Extract the [X, Y] coordinate from the center of the cell holding the provided text.  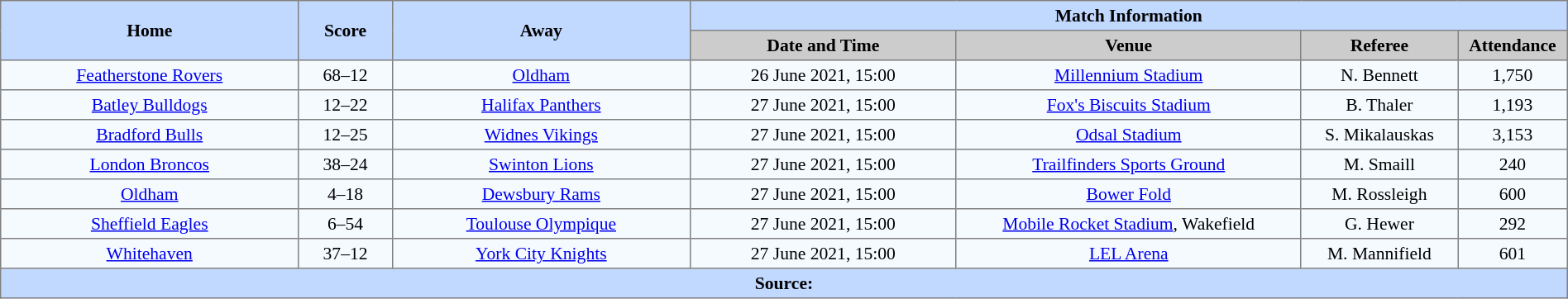
6–54 [346, 224]
Batley Bulldogs [150, 105]
York City Knights [541, 254]
37–12 [346, 254]
Whitehaven [150, 254]
4–18 [346, 194]
1,193 [1513, 105]
12–22 [346, 105]
Toulouse Olympique [541, 224]
68–12 [346, 75]
601 [1513, 254]
Away [541, 31]
Source: [784, 283]
240 [1513, 164]
Venue [1128, 45]
Match Information [1128, 16]
Sheffield Eagles [150, 224]
Referee [1379, 45]
Odsal Stadium [1128, 135]
M. Mannifield [1379, 254]
B. Thaler [1379, 105]
Bradford Bulls [150, 135]
Swinton Lions [541, 164]
Halifax Panthers [541, 105]
G. Hewer [1379, 224]
1,750 [1513, 75]
LEL Arena [1128, 254]
38–24 [346, 164]
Featherstone Rovers [150, 75]
M. Smaill [1379, 164]
26 June 2021, 15:00 [823, 75]
Widnes Vikings [541, 135]
600 [1513, 194]
Score [346, 31]
292 [1513, 224]
Home [150, 31]
Fox's Biscuits Stadium [1128, 105]
Bower Fold [1128, 194]
N. Bennett [1379, 75]
London Broncos [150, 164]
Mobile Rocket Stadium, Wakefield [1128, 224]
3,153 [1513, 135]
Millennium Stadium [1128, 75]
S. Mikalauskas [1379, 135]
Attendance [1513, 45]
12–25 [346, 135]
Trailfinders Sports Ground [1128, 164]
Dewsbury Rams [541, 194]
Date and Time [823, 45]
M. Rossleigh [1379, 194]
